Identify which cell holds the provided text, then report its [X, Y] central coordinate. 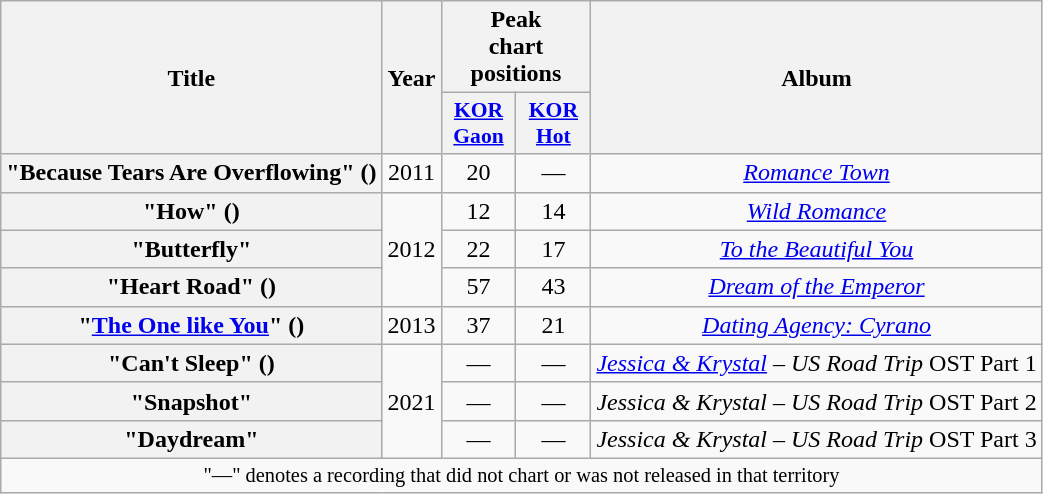
"Can't Sleep" () [192, 363]
2013 [412, 325]
"The One like You" () [192, 325]
Title [192, 78]
20 [478, 173]
KORHot [554, 124]
2012 [412, 249]
Peakchart positions [516, 47]
Wild Romance [816, 211]
Year [412, 78]
43 [554, 287]
37 [478, 325]
Jessica & Krystal – US Road Trip OST Part 2 [816, 401]
Dream of the Emperor [816, 287]
22 [478, 249]
"Daydream" [192, 439]
"Because Tears Are Overflowing" () [192, 173]
21 [554, 325]
57 [478, 287]
Romance Town [816, 173]
"How" () [192, 211]
2021 [412, 401]
Jessica & Krystal – US Road Trip OST Part 3 [816, 439]
Dating Agency: Cyrano [816, 325]
"Heart Road" () [192, 287]
Jessica & Krystal – US Road Trip OST Part 1 [816, 363]
Album [816, 78]
14 [554, 211]
17 [554, 249]
2011 [412, 173]
To the Beautiful You [816, 249]
"—" denotes a recording that did not chart or was not released in that territory [522, 475]
"Butterfly" [192, 249]
12 [478, 211]
"Snapshot" [192, 401]
KORGaon [478, 124]
